Extract the (x, y) coordinate from the center of the cell holding the provided text.  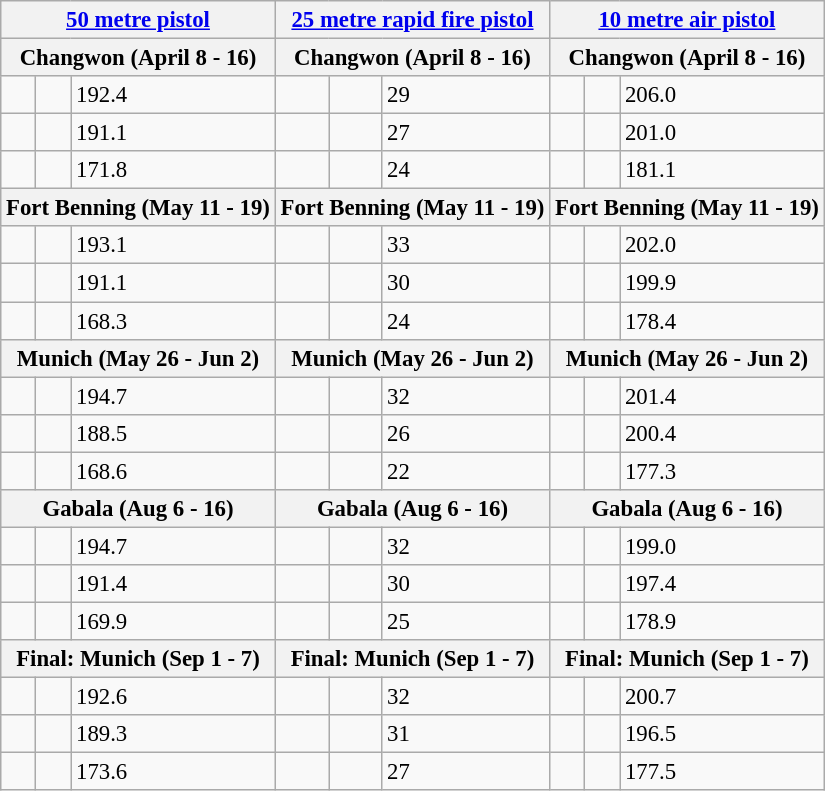
171.8 (174, 170)
202.0 (722, 245)
29 (466, 95)
181.1 (722, 170)
31 (466, 734)
25 metre rapid fire pistol (412, 20)
188.5 (174, 433)
10 metre air pistol (687, 20)
206.0 (722, 95)
196.5 (722, 734)
178.9 (722, 621)
192.6 (174, 697)
200.4 (722, 433)
189.3 (174, 734)
197.4 (722, 584)
169.9 (174, 621)
168.3 (174, 321)
177.3 (722, 471)
200.7 (722, 697)
193.1 (174, 245)
173.6 (174, 772)
168.6 (174, 471)
33 (466, 245)
191.4 (174, 584)
192.4 (174, 95)
201.4 (722, 396)
199.9 (722, 283)
199.0 (722, 546)
22 (466, 471)
178.4 (722, 321)
26 (466, 433)
50 metre pistol (138, 20)
25 (466, 621)
201.0 (722, 133)
177.5 (722, 772)
